From the cell containing the given text, extract its center point as [X, Y] coordinate. 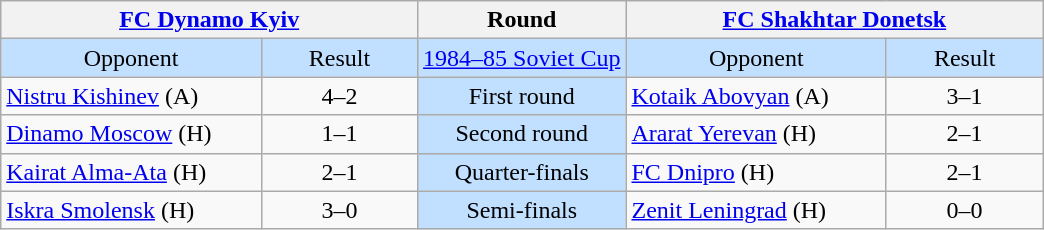
Nistru Kishinev (A) [132, 96]
Ararat Yerevan (H) [756, 134]
Quarter-finals [522, 172]
First round [522, 96]
Iskra Smolensk (H) [132, 210]
Dinamo Moscow (H) [132, 134]
FC Shakhtar Donetsk [834, 20]
4–2 [339, 96]
FC Dnipro (H) [756, 172]
0–0 [964, 210]
1984–85 Soviet Cup [522, 58]
Kotaik Abovyan (A) [756, 96]
Zenit Leningrad (H) [756, 210]
FC Dynamo Kyiv [210, 20]
1–1 [339, 134]
Kairat Alma-Ata (H) [132, 172]
Semi-finals [522, 210]
3–0 [339, 210]
Second round [522, 134]
3–1 [964, 96]
Round [522, 20]
